Locate the cell with the specified text and output its (X, Y) center coordinate. 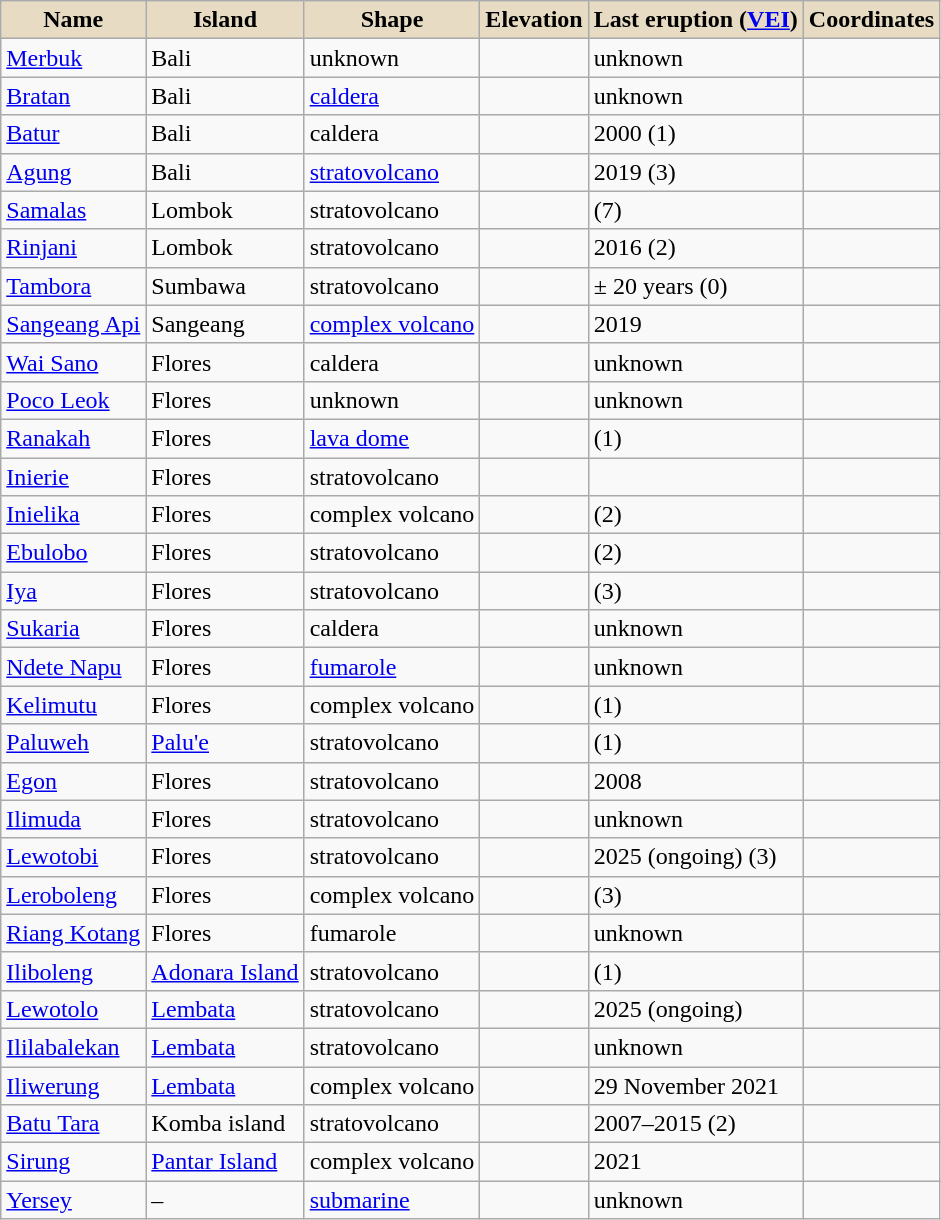
Coordinates (871, 20)
2008 (696, 781)
Batu Tara (74, 1124)
Ebulobo (74, 553)
Ililabalekan (74, 1047)
Pantar Island (225, 1162)
Poco Leok (74, 400)
Komba island (225, 1124)
Sangeang Api (74, 324)
Sirung (74, 1162)
Adonara Island (225, 971)
Elevation (534, 20)
Inierie (74, 477)
Rinjani (74, 248)
Iliboleng (74, 971)
29 November 2021 (696, 1085)
Kelimutu (74, 705)
Sukaria (74, 629)
2025 (ongoing) (696, 1009)
2021 (696, 1162)
Shape (392, 20)
Last eruption (VEI) (696, 20)
Wai Sano (74, 362)
Egon (74, 781)
Bratan (74, 96)
lava dome (392, 438)
Sumbawa (225, 286)
Tambora (74, 286)
2016 (2) (696, 248)
2000 (1) (696, 134)
Lewotolo (74, 1009)
± 20 years (0) (696, 286)
2019 (3) (696, 172)
2019 (696, 324)
Ilimuda (74, 819)
Ndete Napu (74, 667)
Ranakah (74, 438)
Lewotobi (74, 857)
Yersey (74, 1200)
Merbuk (74, 58)
2025 (ongoing) (3) (696, 857)
Name (74, 20)
Paluweh (74, 743)
submarine (392, 1200)
2007–2015 (2) (696, 1124)
Leroboleng (74, 895)
Island (225, 20)
Batur (74, 134)
– (225, 1200)
Iya (74, 591)
Agung (74, 172)
(7) (696, 210)
Sangeang (225, 324)
Palu'e (225, 743)
Samalas (74, 210)
Riang Kotang (74, 933)
Iliwerung (74, 1085)
Inielika (74, 515)
